From the cell containing the given text, extract its center point as (X, Y) coordinate. 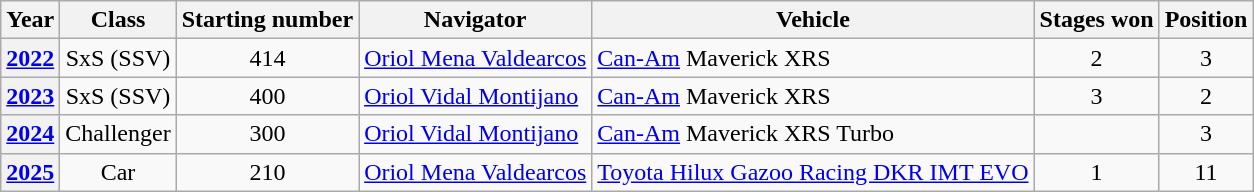
Stages won (1096, 20)
300 (267, 134)
1 (1096, 172)
Can-Am Maverick XRS Turbo (813, 134)
11 (1206, 172)
210 (267, 172)
Navigator (476, 20)
2025 (30, 172)
2023 (30, 96)
Class (118, 20)
Toyota Hilux Gazoo Racing DKR IMT EVO (813, 172)
2024 (30, 134)
Position (1206, 20)
Year (30, 20)
2022 (30, 58)
400 (267, 96)
414 (267, 58)
Vehicle (813, 20)
Car (118, 172)
Starting number (267, 20)
Challenger (118, 134)
